For the text-containing cell, return its midpoint in [x, y] coordinate format. 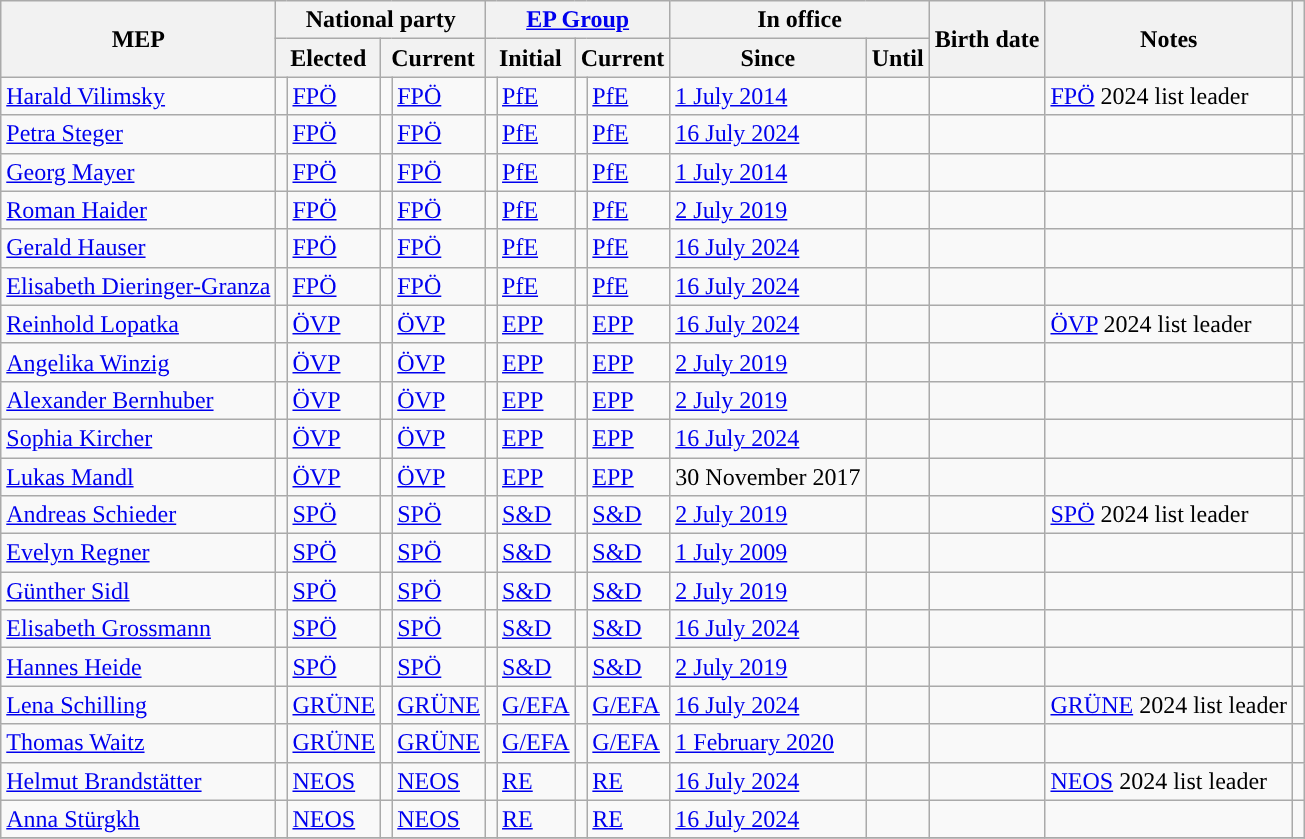
Andreas Schieder [138, 515]
Sophia Kircher [138, 438]
Georg Mayer [138, 172]
1 July 2009 [768, 553]
ÖVP 2024 list leader [1169, 324]
Reinhold Lopatka [138, 324]
Elected [328, 58]
Notes [1169, 39]
Until [898, 58]
Since [768, 58]
MEP [138, 39]
National party [381, 20]
NEOS 2024 list leader [1169, 781]
EP Group [577, 20]
Evelyn Regner [138, 553]
In office [800, 20]
Alexander Bernhuber [138, 400]
Lena Schilling [138, 705]
Günther Sidl [138, 591]
Helmut Brandstätter [138, 781]
Birth date [987, 39]
Initial [530, 58]
Thomas Waitz [138, 743]
Anna Stürgkh [138, 819]
FPÖ 2024 list leader [1169, 96]
1 February 2020 [768, 743]
Harald Vilimsky [138, 96]
Angelika Winzig [138, 362]
Elisabeth Grossmann [138, 629]
SPÖ 2024 list leader [1169, 515]
GRÜNE 2024 list leader [1169, 705]
Roman Haider [138, 210]
Petra Steger [138, 134]
Elisabeth Dieringer-Granza [138, 286]
30 November 2017 [768, 477]
Hannes Heide [138, 667]
Gerald Hauser [138, 248]
Lukas Mandl [138, 477]
